Return (X, Y) of the center of cell containing provided text 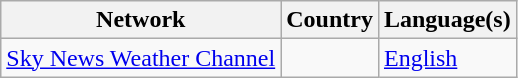
Sky News Weather Channel (141, 58)
Network (141, 20)
Country (330, 20)
English (447, 58)
Language(s) (447, 20)
